Output the [x, y] coordinate of the center of the cell containing the given text.  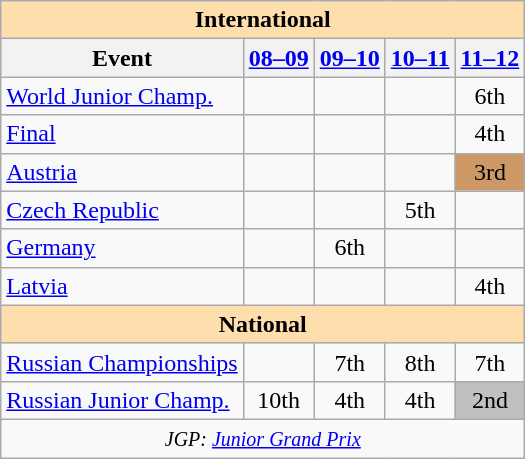
08–09 [278, 58]
Czech Republic [122, 210]
5th [420, 210]
Austria [122, 172]
International [263, 20]
10th [278, 400]
Latvia [122, 286]
2nd [490, 400]
Russian Junior Champ. [122, 400]
JGP: Junior Grand Prix [263, 438]
8th [420, 362]
10–11 [420, 58]
Event [122, 58]
Final [122, 134]
National [263, 324]
09–10 [350, 58]
Russian Championships [122, 362]
11–12 [490, 58]
3rd [490, 172]
Germany [122, 248]
World Junior Champ. [122, 96]
